For the text-containing cell, return its midpoint in [x, y] coordinate format. 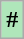
# [12, 20]
